Identify which cell holds the provided text, then report its (x, y) central coordinate. 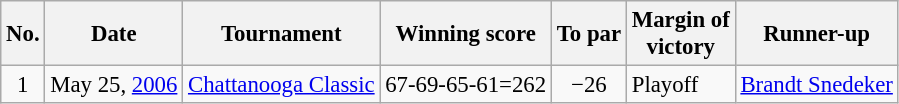
Winning score (466, 34)
67-69-65-61=262 (466, 85)
−26 (588, 85)
No. (23, 34)
To par (588, 34)
1 (23, 85)
May 25, 2006 (114, 85)
Tournament (282, 34)
Chattanooga Classic (282, 85)
Date (114, 34)
Brandt Snedeker (816, 85)
Playoff (680, 85)
Margin ofvictory (680, 34)
Runner-up (816, 34)
